Return the (x, y) coordinate for the center point of the cell that contains the specified text.  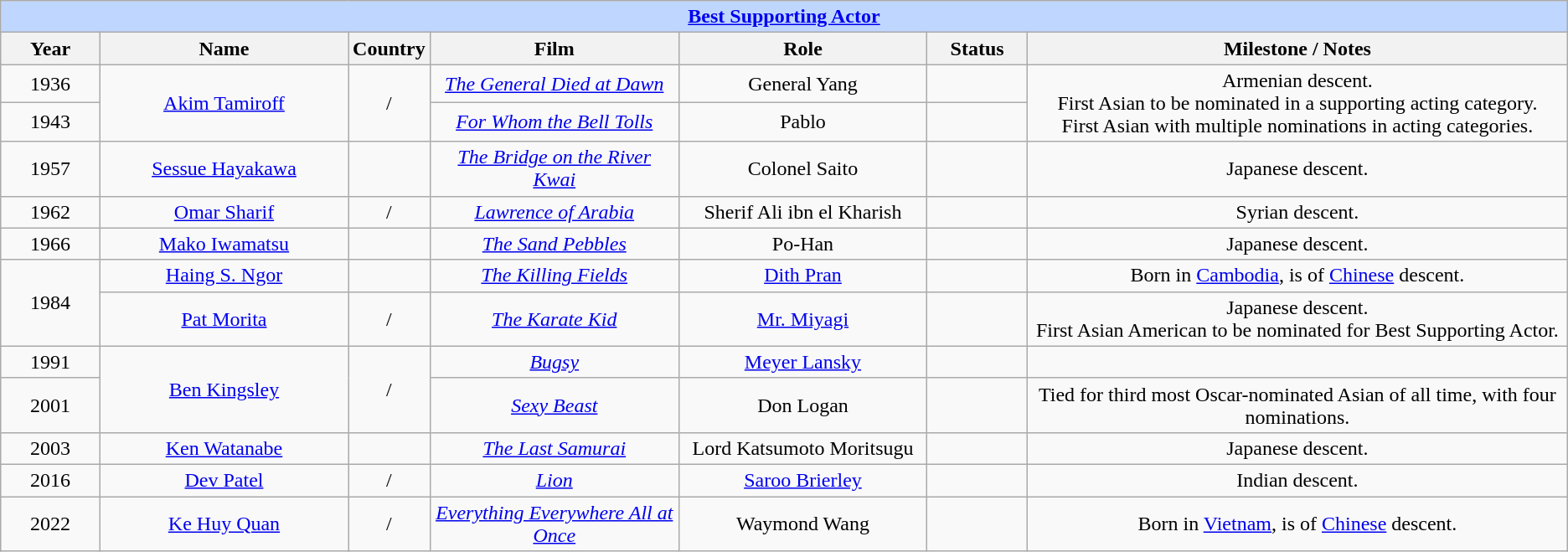
Ke Huy Quan (224, 523)
Pat Morita (224, 318)
Don Logan (802, 405)
Born in Cambodia, is of Chinese descent. (1298, 276)
Sessue Hayakawa (224, 169)
Omar Sharif (224, 212)
The General Died at Dawn (554, 84)
Bugsy (554, 362)
Milestone / Notes (1298, 49)
The Karate Kid (554, 318)
Colonel Saito (802, 169)
Film (554, 49)
1984 (50, 303)
Everything Everywhere All at Once (554, 523)
Meyer Lansky (802, 362)
Status (977, 49)
Akim Tamiroff (224, 103)
Mr. Miyagi (802, 318)
For Whom the Bell Tolls (554, 122)
The Bridge on the River Kwai (554, 169)
1957 (50, 169)
Dev Patel (224, 480)
Tied for third most Oscar-nominated Asian of all time, with four nominations. (1298, 405)
Syrian descent. (1298, 212)
Ken Watanabe (224, 448)
Lawrence of Arabia (554, 212)
Japanese descent.First Asian American to be nominated for Best Supporting Actor. (1298, 318)
1936 (50, 84)
2022 (50, 523)
Role (802, 49)
Po-Han (802, 244)
Saroo Brierley (802, 480)
2016 (50, 480)
General Yang (802, 84)
The Sand Pebbles (554, 244)
Lord Katsumoto Moritsugu (802, 448)
1943 (50, 122)
Name (224, 49)
The Killing Fields (554, 276)
Ben Kingsley (224, 389)
2003 (50, 448)
1966 (50, 244)
Dith Pran (802, 276)
2001 (50, 405)
Pablo (802, 122)
1991 (50, 362)
Born in Vietnam, is of Chinese descent. (1298, 523)
Sherif Ali ibn el Kharish (802, 212)
1962 (50, 212)
Best Supporting Actor (784, 17)
Lion (554, 480)
Mako Iwamatsu (224, 244)
Country (389, 49)
Sexy Beast (554, 405)
Haing S. Ngor (224, 276)
Waymond Wang (802, 523)
Indian descent. (1298, 480)
Armenian descent.First Asian to be nominated in a supporting acting category.First Asian with multiple nominations in acting categories. (1298, 103)
Year (50, 49)
The Last Samurai (554, 448)
